Pinpoint the cell where the given text exists, returning its (X, Y) midpoint coordinate. 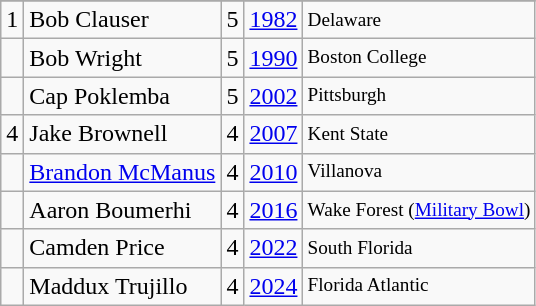
Jake Brownell (122, 134)
2016 (274, 210)
South Florida (419, 248)
2024 (274, 286)
1 (12, 20)
2022 (274, 248)
Maddux Trujillo (122, 286)
Kent State (419, 134)
Bob Clauser (122, 20)
2002 (274, 96)
Florida Atlantic (419, 286)
2010 (274, 172)
Camden Price (122, 248)
Delaware (419, 20)
1982 (274, 20)
Bob Wright (122, 58)
Aaron Boumerhi (122, 210)
Pittsburgh (419, 96)
Boston College (419, 58)
Villanova (419, 172)
Wake Forest (Military Bowl) (419, 210)
2007 (274, 134)
Cap Poklemba (122, 96)
Brandon McManus (122, 172)
1990 (274, 58)
